Output the (X, Y) coordinate of the center of the cell containing the given text.  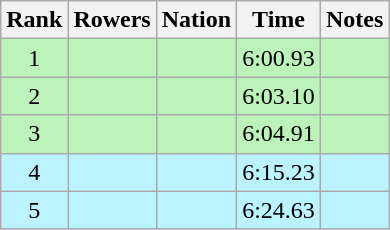
Rank (34, 20)
6:15.23 (279, 172)
3 (34, 134)
Rowers (112, 20)
Notes (354, 20)
2 (34, 96)
4 (34, 172)
6:03.10 (279, 96)
5 (34, 210)
6:24.63 (279, 210)
1 (34, 58)
Nation (196, 20)
6:04.91 (279, 134)
Time (279, 20)
6:00.93 (279, 58)
